Capture the cell that displays the provided text and extract its [X, Y] central coordinate. 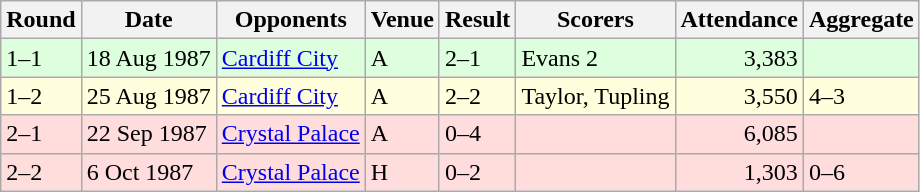
Venue [402, 20]
Aggregate [861, 20]
1–2 [41, 96]
18 Aug 1987 [148, 58]
Scorers [596, 20]
Opponents [290, 20]
0–2 [477, 172]
25 Aug 1987 [148, 96]
0–4 [477, 134]
H [402, 172]
22 Sep 1987 [148, 134]
Attendance [739, 20]
6 Oct 1987 [148, 172]
Round [41, 20]
3,383 [739, 58]
6,085 [739, 134]
Taylor, Tupling [596, 96]
3,550 [739, 96]
Evans 2 [596, 58]
Date [148, 20]
4–3 [861, 96]
1,303 [739, 172]
1–1 [41, 58]
Result [477, 20]
0–6 [861, 172]
